Detect which cell encompasses the target text, then output its [x, y] center coordinate. 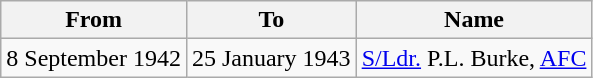
25 January 1943 [271, 58]
Name [474, 20]
S/Ldr. P.L. Burke, AFC [474, 58]
8 September 1942 [94, 58]
From [94, 20]
To [271, 20]
